Scan for the cell matching the given text and deliver its (X, Y) coordinate at center. 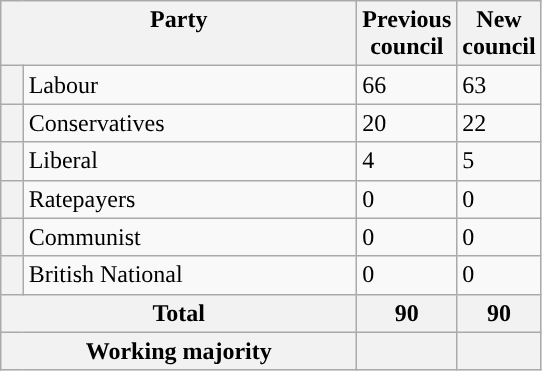
Communist (190, 237)
63 (499, 85)
Ratepayers (190, 199)
22 (499, 123)
Previous council (407, 34)
4 (407, 161)
Labour (190, 85)
British National (190, 275)
New council (499, 34)
Working majority (179, 351)
Conservatives (190, 123)
5 (499, 161)
Liberal (190, 161)
66 (407, 85)
20 (407, 123)
Total (179, 313)
Party (179, 34)
